Find where the given text appears and provide that cell's center as [X, Y] coordinate. 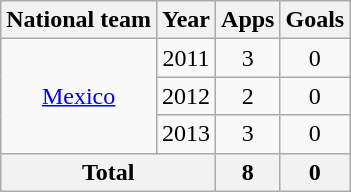
2011 [186, 58]
2 [248, 96]
8 [248, 172]
Goals [315, 20]
Mexico [79, 96]
2012 [186, 96]
Apps [248, 20]
National team [79, 20]
Year [186, 20]
Total [108, 172]
2013 [186, 134]
